Determine the [X, Y] coordinate at the center of the cell enclosing the given text.  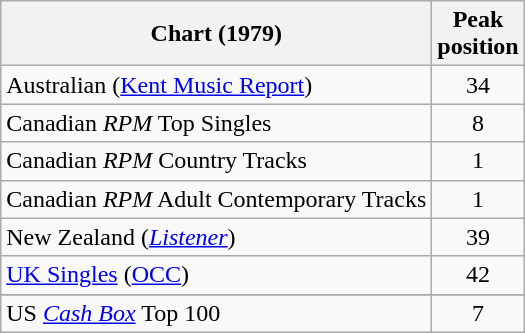
Peakposition [478, 34]
Canadian RPM Country Tracks [216, 161]
39 [478, 237]
Chart (1979) [216, 34]
UK Singles (OCC) [216, 275]
42 [478, 275]
Canadian RPM Adult Contemporary Tracks [216, 199]
7 [478, 313]
8 [478, 123]
34 [478, 85]
New Zealand (Listener) [216, 237]
Canadian RPM Top Singles [216, 123]
Australian (Kent Music Report) [216, 85]
US Cash Box Top 100 [216, 313]
